Return (X, Y) of the center of cell containing provided text 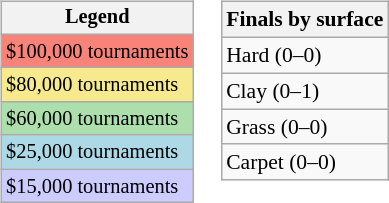
Hard (0–0) (304, 55)
Carpet (0–0) (304, 162)
Clay (0–1) (304, 91)
$60,000 tournaments (97, 119)
$80,000 tournaments (97, 85)
$15,000 tournaments (97, 186)
$25,000 tournaments (97, 152)
Finals by surface (304, 20)
$100,000 tournaments (97, 51)
Legend (97, 18)
Grass (0–0) (304, 127)
